From the cell containing the given text, extract its center point as (x, y) coordinate. 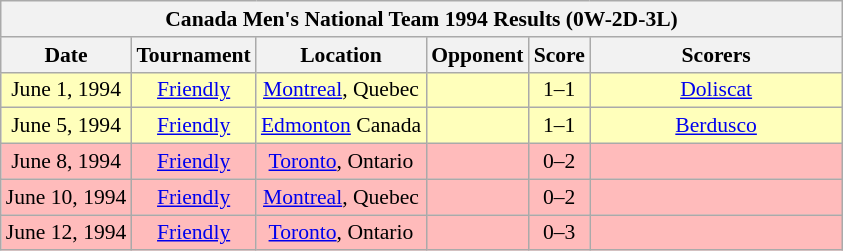
Location (341, 55)
Scorers (716, 55)
Opponent (478, 55)
Date (66, 55)
Score (560, 55)
0–3 (560, 233)
June 5, 1994 (66, 126)
Edmonton Canada (341, 126)
June 8, 1994 (66, 162)
June 10, 1994 (66, 197)
Doliscat (716, 90)
June 1, 1994 (66, 90)
Canada Men's National Team 1994 Results (0W-2D-3L) (422, 19)
Tournament (193, 55)
June 12, 1994 (66, 233)
Berdusco (716, 126)
